Capture the cell that displays the provided text and extract its (X, Y) central coordinate. 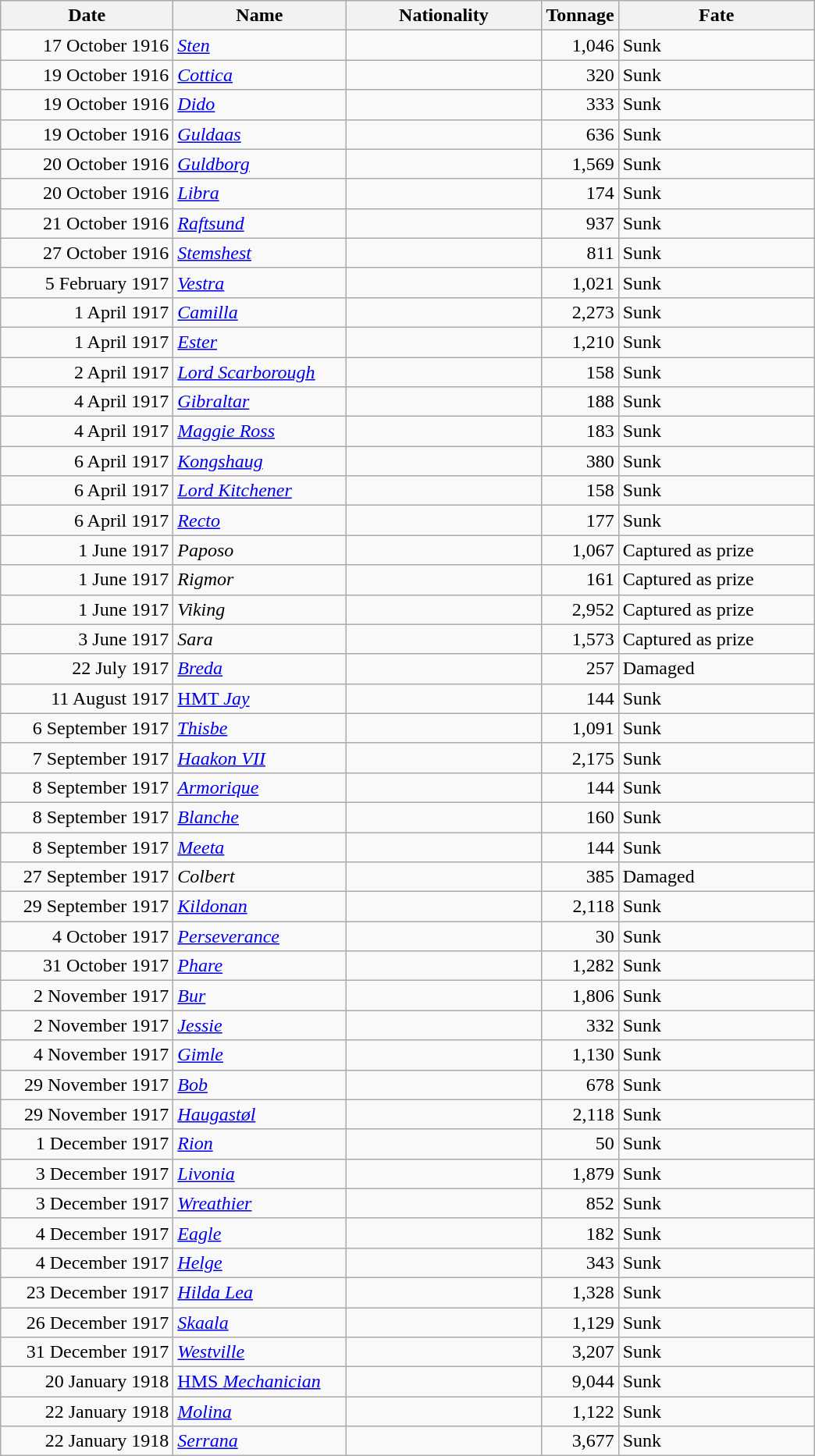
Viking (259, 609)
Bur (259, 996)
Helge (259, 1262)
Jessie (259, 1025)
HMS Mechanician (259, 1382)
Haakon VII (259, 758)
Haugastøl (259, 1114)
Libra (259, 194)
23 December 1917 (87, 1292)
Lord Kitchener (259, 491)
Armorique (259, 787)
Phare (259, 966)
1 December 1917 (87, 1144)
1,122 (580, 1412)
Date (87, 16)
Skaala (259, 1323)
852 (580, 1203)
20 January 1918 (87, 1382)
Kildonan (259, 907)
1,046 (580, 45)
343 (580, 1262)
Livonia (259, 1174)
2,273 (580, 312)
7 September 1917 (87, 758)
Gibraltar (259, 402)
21 October 1916 (87, 223)
Lord Scarborough (259, 372)
3,207 (580, 1352)
Maggie Ross (259, 431)
31 October 1917 (87, 966)
160 (580, 817)
Serrana (259, 1441)
385 (580, 877)
5 February 1917 (87, 282)
Camilla (259, 312)
2 April 1917 (87, 372)
Blanche (259, 817)
17 October 1916 (87, 45)
Perseverance (259, 936)
333 (580, 105)
Molina (259, 1412)
Tonnage (580, 16)
HMT Jay (259, 698)
811 (580, 253)
182 (580, 1233)
1,129 (580, 1323)
4 October 1917 (87, 936)
Colbert (259, 877)
1,210 (580, 342)
1,328 (580, 1292)
Breda (259, 669)
Paposo (259, 550)
26 December 1917 (87, 1323)
29 September 1917 (87, 907)
Westville (259, 1352)
4 November 1917 (87, 1055)
3,677 (580, 1441)
1,879 (580, 1174)
1,130 (580, 1055)
Sara (259, 639)
Rigmor (259, 580)
Rion (259, 1144)
Eagle (259, 1233)
1,021 (580, 282)
30 (580, 936)
937 (580, 223)
Wreathier (259, 1203)
188 (580, 402)
183 (580, 431)
636 (580, 134)
320 (580, 75)
Kongshaug (259, 461)
9,044 (580, 1382)
6 September 1917 (87, 728)
Vestra (259, 282)
1,569 (580, 164)
Recto (259, 520)
Thisbe (259, 728)
332 (580, 1025)
11 August 1917 (87, 698)
1,806 (580, 996)
Stemshest (259, 253)
Meeta (259, 847)
1,091 (580, 728)
257 (580, 669)
Hilda Lea (259, 1292)
380 (580, 461)
161 (580, 580)
Guldborg (259, 164)
1,282 (580, 966)
Name (259, 16)
Fate (717, 16)
177 (580, 520)
Bob (259, 1085)
50 (580, 1144)
Guldaas (259, 134)
678 (580, 1085)
27 October 1916 (87, 253)
31 December 1917 (87, 1352)
Cottica (259, 75)
2,952 (580, 609)
22 July 1917 (87, 669)
2,175 (580, 758)
1,067 (580, 550)
3 June 1917 (87, 639)
Sten (259, 45)
Gimle (259, 1055)
Ester (259, 342)
Dido (259, 105)
27 September 1917 (87, 877)
Raftsund (259, 223)
1,573 (580, 639)
Nationality (443, 16)
174 (580, 194)
